Extract the [X, Y] coordinate from the center of the cell holding the provided text.  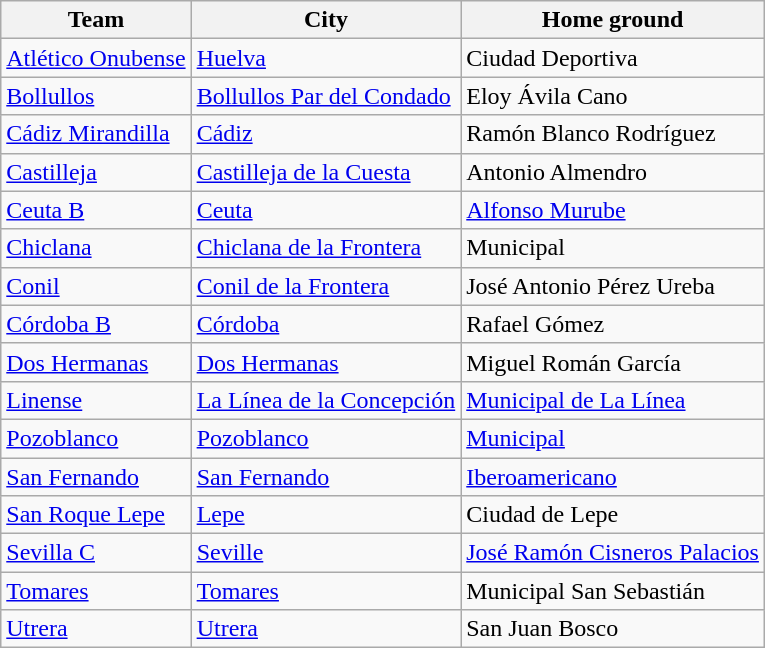
Team [96, 20]
Ramón Blanco Rodríguez [613, 134]
Conil [96, 286]
Atlético Onubense [96, 58]
San Roque Lepe [96, 515]
Home ground [613, 20]
Ciudad Deportiva [613, 58]
Bollullos Par del Condado [326, 96]
Córdoba [326, 324]
Bollullos [96, 96]
Córdoba B [96, 324]
Antonio Almendro [613, 172]
Cádiz [326, 134]
Ceuta [326, 210]
Chiclana de la Frontera [326, 248]
Sevilla C [96, 553]
Huelva [326, 58]
Castilleja de la Cuesta [326, 172]
José Ramón Cisneros Palacios [613, 553]
San Juan Bosco [613, 629]
Alfonso Murube [613, 210]
Linense [96, 400]
Lepe [326, 515]
Chiclana [96, 248]
Ciudad de Lepe [613, 515]
José Antonio Pérez Ureba [613, 286]
Miguel Román García [613, 362]
Municipal de La Línea [613, 400]
Cádiz Mirandilla [96, 134]
Castilleja [96, 172]
Rafael Gómez [613, 324]
City [326, 20]
Seville [326, 553]
Eloy Ávila Cano [613, 96]
Iberoamericano [613, 477]
Conil de la Frontera [326, 286]
La Línea de la Concepción [326, 400]
Ceuta B [96, 210]
Municipal San Sebastián [613, 591]
